Return (X, Y) of the center of cell containing provided text 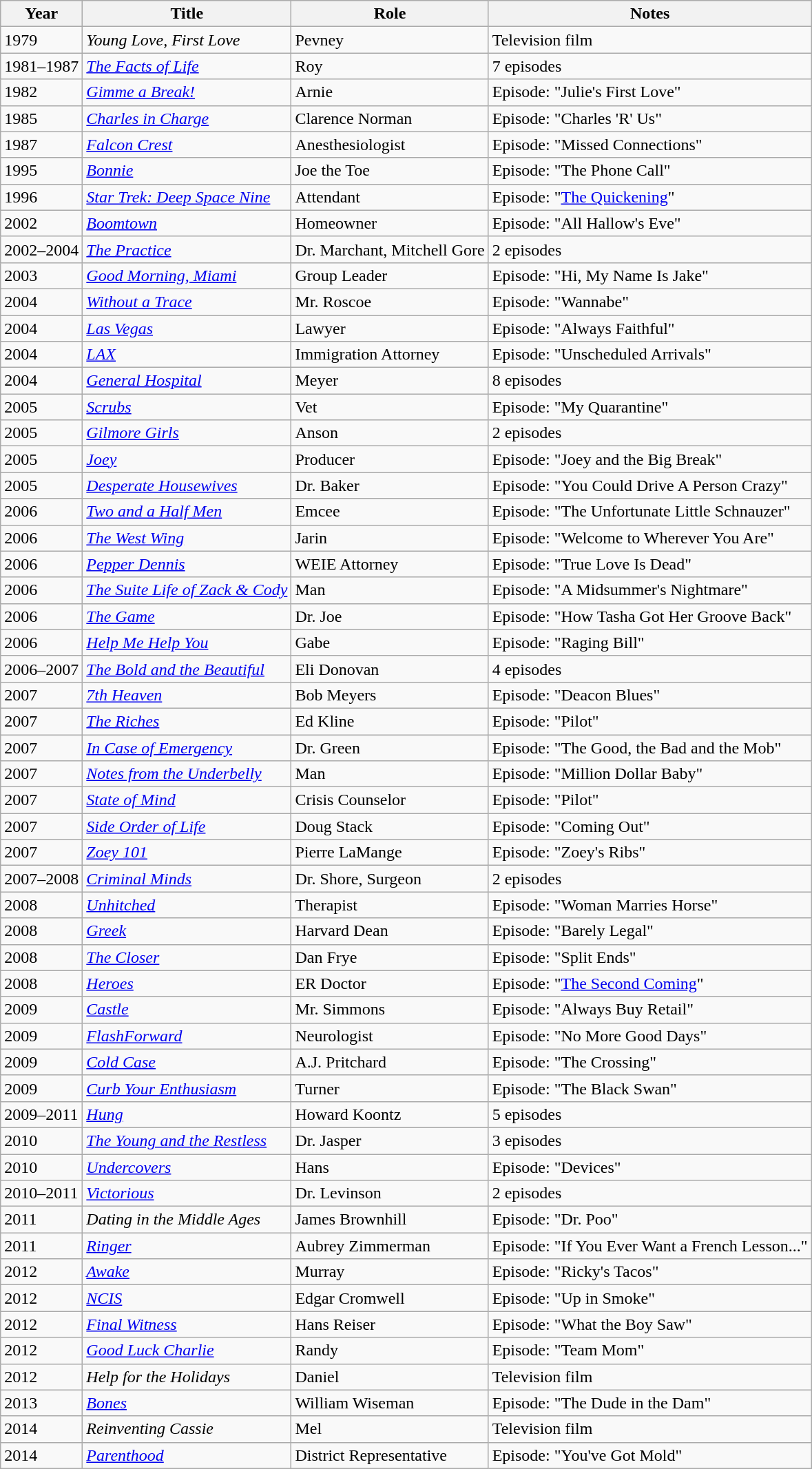
Episode: "If You Ever Want a French Lesson..." (650, 1246)
Pierre LaMange (390, 853)
7th Heaven (187, 695)
Greek (187, 931)
Two and a Half Men (187, 512)
Awake (187, 1272)
Emcee (390, 512)
The Game (187, 616)
Doug Stack (390, 826)
Hung (187, 1114)
Episode: "How Tasha Got Her Groove Back" (650, 616)
Episode: "You've Got Mold" (650, 1455)
In Case of Emergency (187, 747)
The Practice (187, 249)
Episode: "The Unfortunate Little Schnauzer" (650, 512)
District Representative (390, 1455)
Attendant (390, 197)
Side Order of Life (187, 826)
Hans Reiser (390, 1324)
Roy (390, 66)
Harvard Dean (390, 931)
Dan Frye (390, 957)
Episode: "My Quarantine" (650, 407)
Episode: "The Crossing" (650, 1062)
2002 (41, 223)
Episode: "Missed Connections" (650, 145)
Good Morning, Miami (187, 275)
Arnie (390, 92)
Episode: "You Could Drive A Person Crazy" (650, 486)
Dating in the Middle Ages (187, 1220)
Episode: "The Second Coming" (650, 983)
Anson (390, 433)
Mr. Roscoe (390, 302)
Pepper Dennis (187, 564)
Episode: "Charles 'R' Us" (650, 118)
2009–2011 (41, 1114)
Episode: "All Hallow's Eve" (650, 223)
1996 (41, 197)
Year (41, 14)
Episode: "Up in Smoke" (650, 1298)
WEIE Attorney (390, 564)
The Riches (187, 721)
Good Luck Charlie (187, 1351)
Episode: "Zoey's Ribs" (650, 853)
Scrubs (187, 407)
Episode: "Woman Marries Horse" (650, 905)
Episode: "Hi, My Name Is Jake" (650, 275)
Randy (390, 1351)
William Wiseman (390, 1403)
Curb Your Enthusiasm (187, 1088)
Daniel (390, 1377)
1982 (41, 92)
State of Mind (187, 800)
Castle (187, 1010)
Howard Koontz (390, 1114)
Group Leader (390, 275)
Episode: "Unscheduled Arrivals" (650, 355)
Reinventing Cassie (187, 1429)
2006–2007 (41, 669)
Producer (390, 459)
Ringer (187, 1246)
Immigration Attorney (390, 355)
Dr. Marchant, Mitchell Gore (390, 249)
The Closer (187, 957)
Therapist (390, 905)
Episode: "Split Ends" (650, 957)
Mr. Simmons (390, 1010)
Gilmore Girls (187, 433)
The Suite Life of Zack & Cody (187, 590)
Hans (390, 1167)
Dr. Jasper (390, 1140)
LAX (187, 355)
Episode: "The Black Swan" (650, 1088)
The West Wing (187, 538)
Crisis Counselor (390, 800)
Help for the Holidays (187, 1377)
Edgar Cromwell (390, 1298)
Bob Meyers (390, 695)
The Facts of Life (187, 66)
Boomtown (187, 223)
Victorious (187, 1194)
Episode: "Wannabe" (650, 302)
Episode: "The Good, the Bad and the Mob" (650, 747)
Eli Donovan (390, 669)
7 episodes (650, 66)
Episode: "Barely Legal" (650, 931)
Episode: "Devices" (650, 1167)
Episode: "Dr. Poo" (650, 1220)
2002–2004 (41, 249)
Star Trek: Deep Space Nine (187, 197)
1985 (41, 118)
Ed Kline (390, 721)
2010–2011 (41, 1194)
8 episodes (650, 381)
Gabe (390, 643)
Episode: "Julie's First Love" (650, 92)
Bones (187, 1403)
NCIS (187, 1298)
1987 (41, 145)
Without a Trace (187, 302)
Joe the Toe (390, 171)
Episode: "True Love Is Dead" (650, 564)
Falcon Crest (187, 145)
Parenthood (187, 1455)
Episode: "Always Buy Retail" (650, 1010)
A.J. Pritchard (390, 1062)
5 episodes (650, 1114)
Dr. Baker (390, 486)
Bonnie (187, 171)
Cold Case (187, 1062)
Lawyer (390, 329)
Joey (187, 459)
Dr. Shore, Surgeon (390, 879)
Jarin (390, 538)
FlashForward (187, 1036)
Episode: "The Quickening" (650, 197)
Help Me Help You (187, 643)
Young Love, First Love (187, 40)
Vet (390, 407)
Dr. Levinson (390, 1194)
Episode: "Always Faithful" (650, 329)
Las Vegas (187, 329)
Aubrey Zimmerman (390, 1246)
Dr. Green (390, 747)
Zoey 101 (187, 853)
Clarence Norman (390, 118)
1995 (41, 171)
Episode: "The Dude in the Dam" (650, 1403)
Undercovers (187, 1167)
Final Witness (187, 1324)
Episode: "The Phone Call" (650, 171)
Notes (650, 14)
Episode: "Raging Bill" (650, 643)
Pevney (390, 40)
Heroes (187, 983)
The Young and the Restless (187, 1140)
Notes from the Underbelly (187, 774)
Episode: "Million Dollar Baby" (650, 774)
ER Doctor (390, 983)
General Hospital (187, 381)
3 episodes (650, 1140)
1981–1987 (41, 66)
Episode: "Deacon Blues" (650, 695)
Episode: "What the Boy Saw" (650, 1324)
2003 (41, 275)
Role (390, 14)
Episode: "Welcome to Wherever You Are" (650, 538)
Unhitched (187, 905)
2013 (41, 1403)
Criminal Minds (187, 879)
Murray (390, 1272)
Turner (390, 1088)
Mel (390, 1429)
Gimme a Break! (187, 92)
Episode: "No More Good Days" (650, 1036)
James Brownhill (390, 1220)
Desperate Housewives (187, 486)
Episode: "Team Mom" (650, 1351)
Charles in Charge (187, 118)
Episode: "Ricky's Tacos" (650, 1272)
2007–2008 (41, 879)
Episode: "A Midsummer's Nightmare" (650, 590)
Episode: "Coming Out" (650, 826)
Dr. Joe (390, 616)
The Bold and the Beautiful (187, 669)
Episode: "Joey and the Big Break" (650, 459)
4 episodes (650, 669)
Neurologist (390, 1036)
Title (187, 14)
1979 (41, 40)
Homeowner (390, 223)
Anesthesiologist (390, 145)
Meyer (390, 381)
